Pinpoint the cell where the given text exists, returning its (x, y) midpoint coordinate. 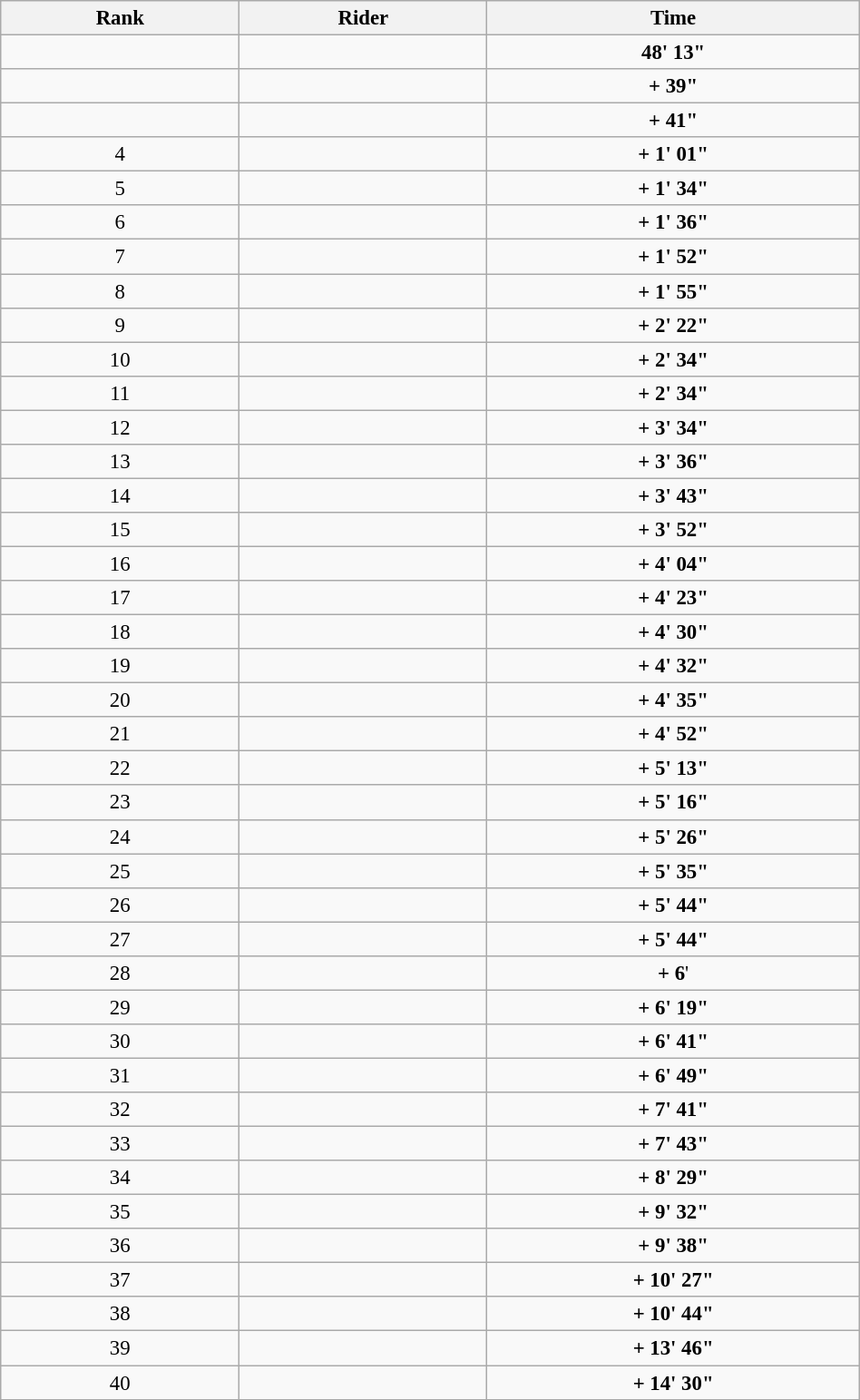
+ 14' 30" (673, 1383)
+ 4' 30" (673, 632)
6 (120, 222)
+ 1' 01" (673, 154)
+ 2' 22" (673, 325)
Rider (363, 18)
+ 7' 43" (673, 1144)
+ 10' 44" (673, 1315)
40 (120, 1383)
+ 5' 35" (673, 871)
19 (120, 666)
+ 7' 41" (673, 1110)
Rank (120, 18)
33 (120, 1144)
12 (120, 427)
+ 3' 52" (673, 530)
+ 1' 55" (673, 291)
11 (120, 393)
+ 4' 52" (673, 734)
29 (120, 1007)
+ 3' 36" (673, 462)
+ 3' 34" (673, 427)
28 (120, 974)
24 (120, 837)
+ 6' 19" (673, 1007)
23 (120, 803)
21 (120, 734)
+ 5' 13" (673, 769)
13 (120, 462)
+ 4' 04" (673, 563)
30 (120, 1042)
+ 9' 38" (673, 1246)
35 (120, 1212)
14 (120, 495)
+ 10' 27" (673, 1280)
+ 8' 29" (673, 1178)
7 (120, 257)
+ 4' 35" (673, 700)
20 (120, 700)
+ 39" (673, 86)
48' 13" (673, 53)
26 (120, 905)
+ 6' (673, 974)
+ 9' 32" (673, 1212)
32 (120, 1110)
37 (120, 1280)
+ 6' 41" (673, 1042)
22 (120, 769)
38 (120, 1315)
31 (120, 1075)
+ 1' 52" (673, 257)
18 (120, 632)
16 (120, 563)
10 (120, 359)
+ 13' 46" (673, 1348)
8 (120, 291)
+ 6' 49" (673, 1075)
+ 1' 36" (673, 222)
+ 3' 43" (673, 495)
36 (120, 1246)
9 (120, 325)
+ 4' 23" (673, 598)
39 (120, 1348)
25 (120, 871)
+ 5' 16" (673, 803)
34 (120, 1178)
Time (673, 18)
17 (120, 598)
+ 4' 32" (673, 666)
5 (120, 189)
27 (120, 939)
15 (120, 530)
+ 1' 34" (673, 189)
+ 41" (673, 121)
4 (120, 154)
+ 5' 26" (673, 837)
